Pinpoint the cell where the given text exists, returning its [x, y] midpoint coordinate. 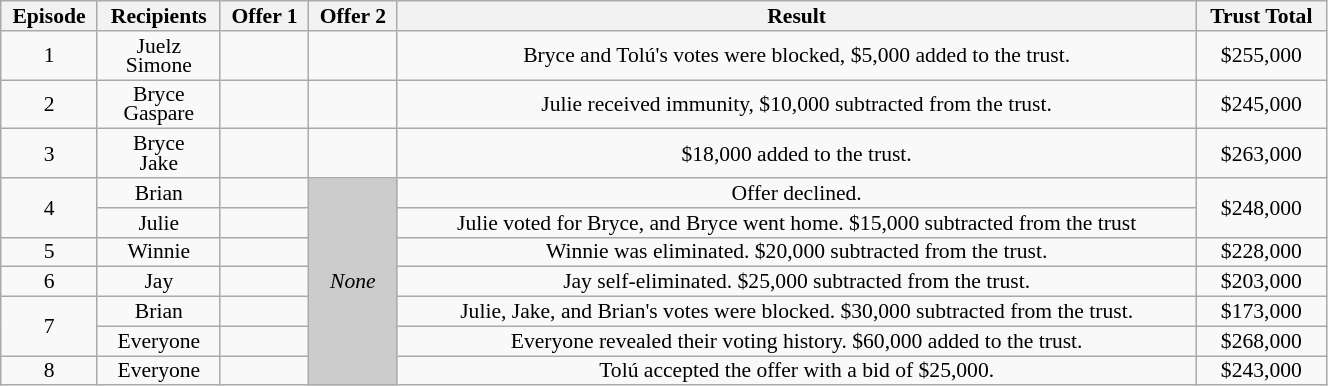
Recipients [158, 16]
1 [50, 56]
BryceGaspare [158, 104]
4 [50, 208]
Bryce and Tolú's votes were blocked, $5,000 added to the trust. [796, 56]
$228,000 [1261, 252]
Trust Total [1261, 16]
Tolú accepted the offer with a bid of $25,000. [796, 371]
Julie voted for Bryce, and Bryce went home. $15,000 subtracted from the trust [796, 223]
Everyone revealed their voting history. $60,000 added to the trust. [796, 341]
Winnie [158, 252]
Winnie was eliminated. $20,000 subtracted from the trust. [796, 252]
$268,000 [1261, 341]
$173,000 [1261, 312]
Julie received immunity, $10,000 subtracted from the trust. [796, 104]
Jay [158, 282]
5 [50, 252]
Offer declined. [796, 193]
Episode [50, 16]
None [353, 282]
Jay self-eliminated. $25,000 subtracted from the trust. [796, 282]
Offer 1 [264, 16]
Julie [158, 223]
$243,000 [1261, 371]
7 [50, 326]
BryceJake [158, 154]
2 [50, 104]
Result [796, 16]
Offer 2 [353, 16]
$255,000 [1261, 56]
JuelzSimone [158, 56]
6 [50, 282]
$248,000 [1261, 208]
3 [50, 154]
$263,000 [1261, 154]
$245,000 [1261, 104]
Julie, Jake, and Brian's votes were blocked. $30,000 subtracted from the trust. [796, 312]
8 [50, 371]
$18,000 added to the trust. [796, 154]
$203,000 [1261, 282]
